Return (X, Y) of the center of cell containing provided text 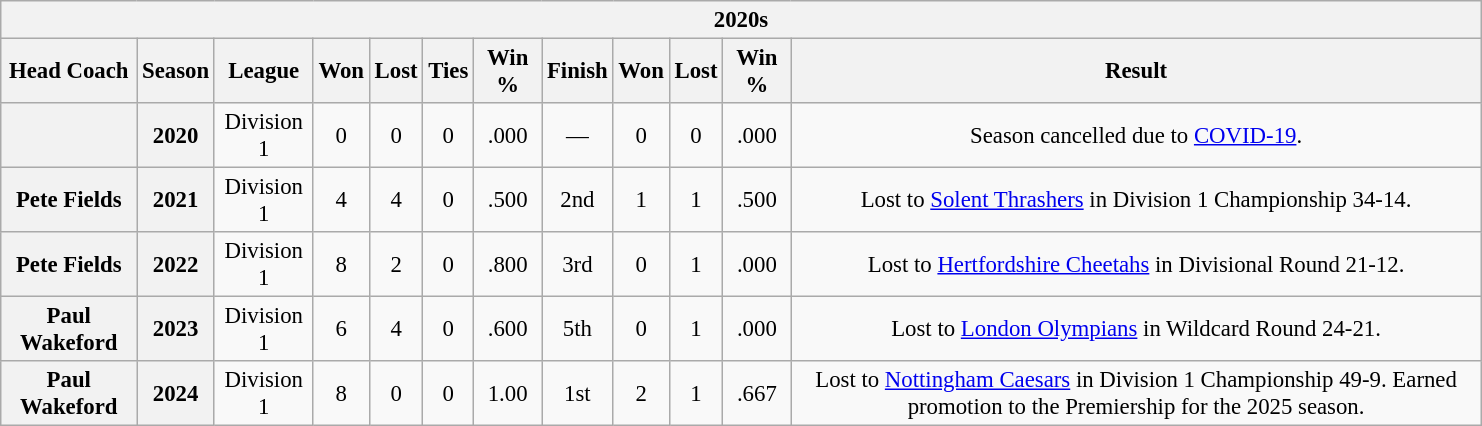
8 (341, 264)
Lost to Solent Thrashers in Division 1 Championship 34-14. (1136, 200)
Lost to London Olympians in Wildcard Round 24-21. (1136, 330)
Season cancelled due to COVID-19. (1136, 136)
Ties (448, 72)
Paul Wakeford (69, 330)
Season (176, 72)
Finish (578, 72)
2020s (741, 20)
2nd (578, 200)
2021 (176, 200)
Lost to Hertfordshire Cheetahs in Divisional Round 21-12. (1136, 264)
— (578, 136)
League (264, 72)
2 (396, 264)
Head Coach (69, 72)
2022 (176, 264)
6 (341, 330)
.800 (508, 264)
2023 (176, 330)
.600 (508, 330)
2020 (176, 136)
Result (1136, 72)
3rd (578, 264)
5th (578, 330)
